Find where the given text appears and provide that cell's center as [x, y] coordinate. 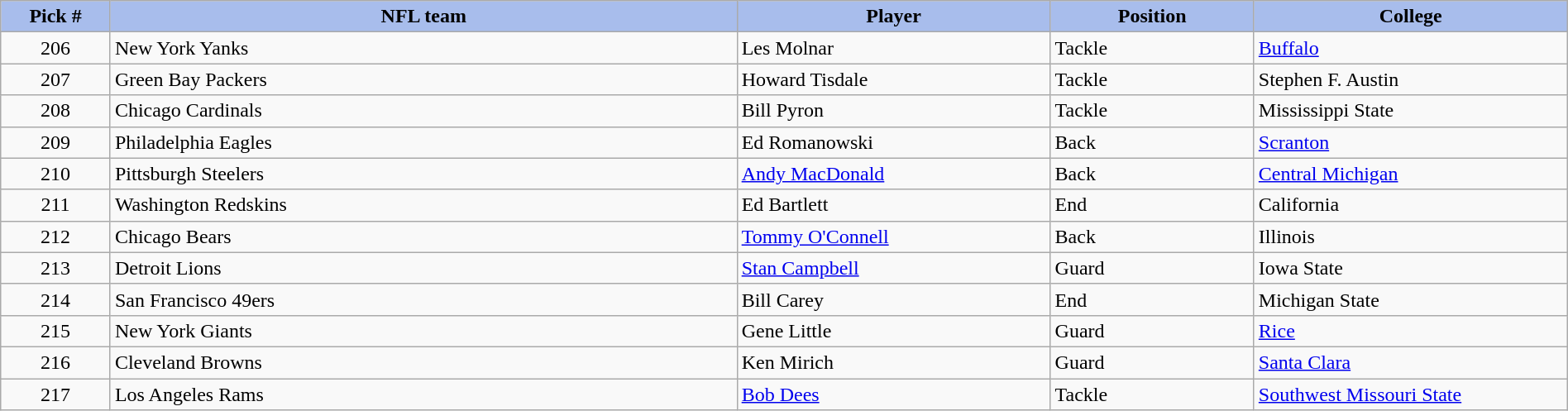
San Francisco 49ers [423, 299]
Gene Little [893, 331]
Iowa State [1411, 268]
Illinois [1411, 237]
Scranton [1411, 142]
Chicago Cardinals [423, 111]
Ed Bartlett [893, 205]
Green Bay Packers [423, 79]
Los Angeles Rams [423, 394]
Pittsburgh Steelers [423, 174]
Mississippi State [1411, 111]
Stan Campbell [893, 268]
Position [1152, 17]
Bill Carey [893, 299]
Cleveland Browns [423, 362]
210 [56, 174]
206 [56, 48]
213 [56, 268]
217 [56, 394]
Stephen F. Austin [1411, 79]
Ed Romanowski [893, 142]
Rice [1411, 331]
Chicago Bears [423, 237]
Pick # [56, 17]
216 [56, 362]
Central Michigan [1411, 174]
207 [56, 79]
Detroit Lions [423, 268]
Les Molnar [893, 48]
New York Yanks [423, 48]
Santa Clara [1411, 362]
214 [56, 299]
212 [56, 237]
New York Giants [423, 331]
Tommy O'Connell [893, 237]
208 [56, 111]
Michigan State [1411, 299]
Washington Redskins [423, 205]
NFL team [423, 17]
Andy MacDonald [893, 174]
215 [56, 331]
209 [56, 142]
Buffalo [1411, 48]
211 [56, 205]
Howard Tisdale [893, 79]
Bob Dees [893, 394]
Player [893, 17]
Southwest Missouri State [1411, 394]
College [1411, 17]
Bill Pyron [893, 111]
Ken Mirich [893, 362]
California [1411, 205]
Philadelphia Eagles [423, 142]
